Output the [X, Y] coordinate of the center of the cell containing the given text.  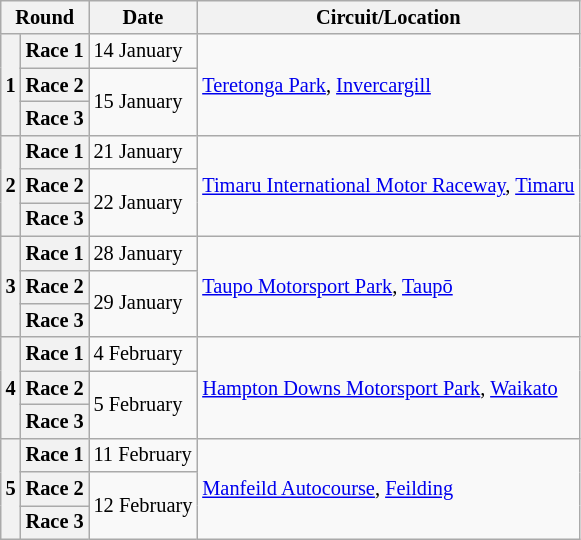
1 [11, 84]
4 February [144, 354]
Manfeild Autocourse, Feilding [388, 488]
Timaru International Motor Raceway, Timaru [388, 186]
5 February [144, 404]
14 January [144, 51]
11 February [144, 455]
21 January [144, 152]
4 [11, 388]
2 [11, 186]
5 [11, 488]
Round [45, 17]
Taupo Motorsport Park, Taupō [388, 286]
Teretonga Park, Invercargill [388, 84]
29 January [144, 304]
12 February [144, 506]
Date [144, 17]
Circuit/Location [388, 17]
28 January [144, 253]
3 [11, 286]
22 January [144, 202]
Hampton Downs Motorsport Park, Waikato [388, 388]
15 January [144, 102]
